Identify which cell holds the provided text, then report its (x, y) central coordinate. 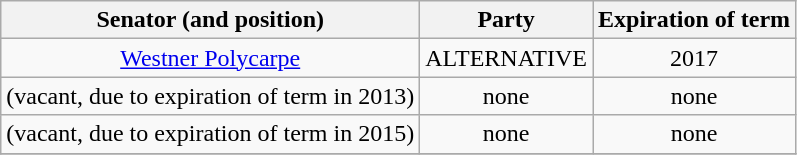
Westner Polycarpe (210, 58)
ALTERNATIVE (506, 58)
Party (506, 20)
(vacant, due to expiration of term in 2013) (210, 96)
Expiration of term (694, 20)
Senator (and position) (210, 20)
2017 (694, 58)
(vacant, due to expiration of term in 2015) (210, 134)
